Determine the [x, y] coordinate at the center of the cell enclosing the given text.  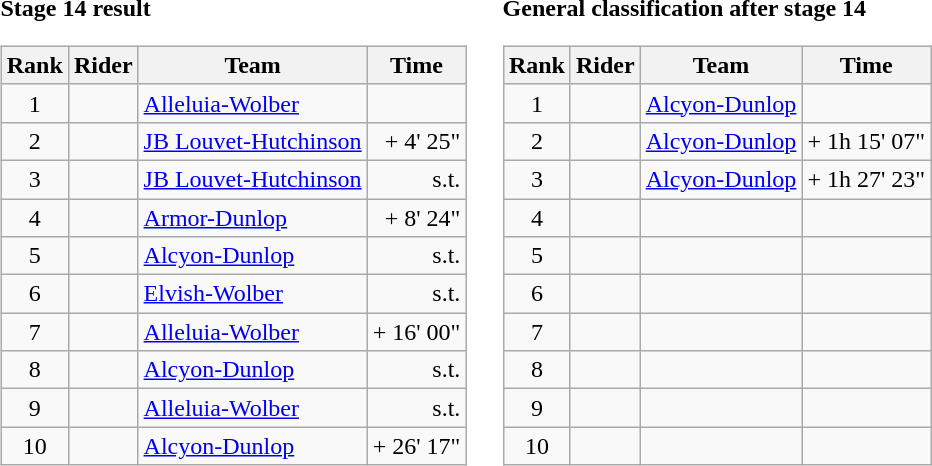
+ 16' 00" [416, 332]
+ 4' 25" [416, 141]
+ 1h 27' 23" [866, 179]
+ 1h 15' 07" [866, 141]
Armor-Dunlop [252, 217]
Elvish-Wolber [252, 294]
+ 26' 17" [416, 446]
+ 8' 24" [416, 217]
